From the cell containing the given text, extract its center point as [x, y] coordinate. 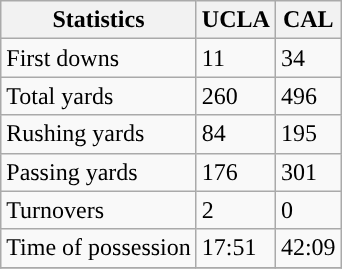
301 [308, 172]
42:09 [308, 248]
UCLA [236, 20]
195 [308, 134]
Passing yards [99, 172]
First downs [99, 58]
Rushing yards [99, 134]
CAL [308, 20]
2 [236, 210]
0 [308, 210]
11 [236, 58]
Time of possession [99, 248]
Statistics [99, 20]
Total yards [99, 96]
496 [308, 96]
34 [308, 58]
17:51 [236, 248]
176 [236, 172]
260 [236, 96]
84 [236, 134]
Turnovers [99, 210]
